Provide the (x, y) coordinate of the cell's center where the given text is located.  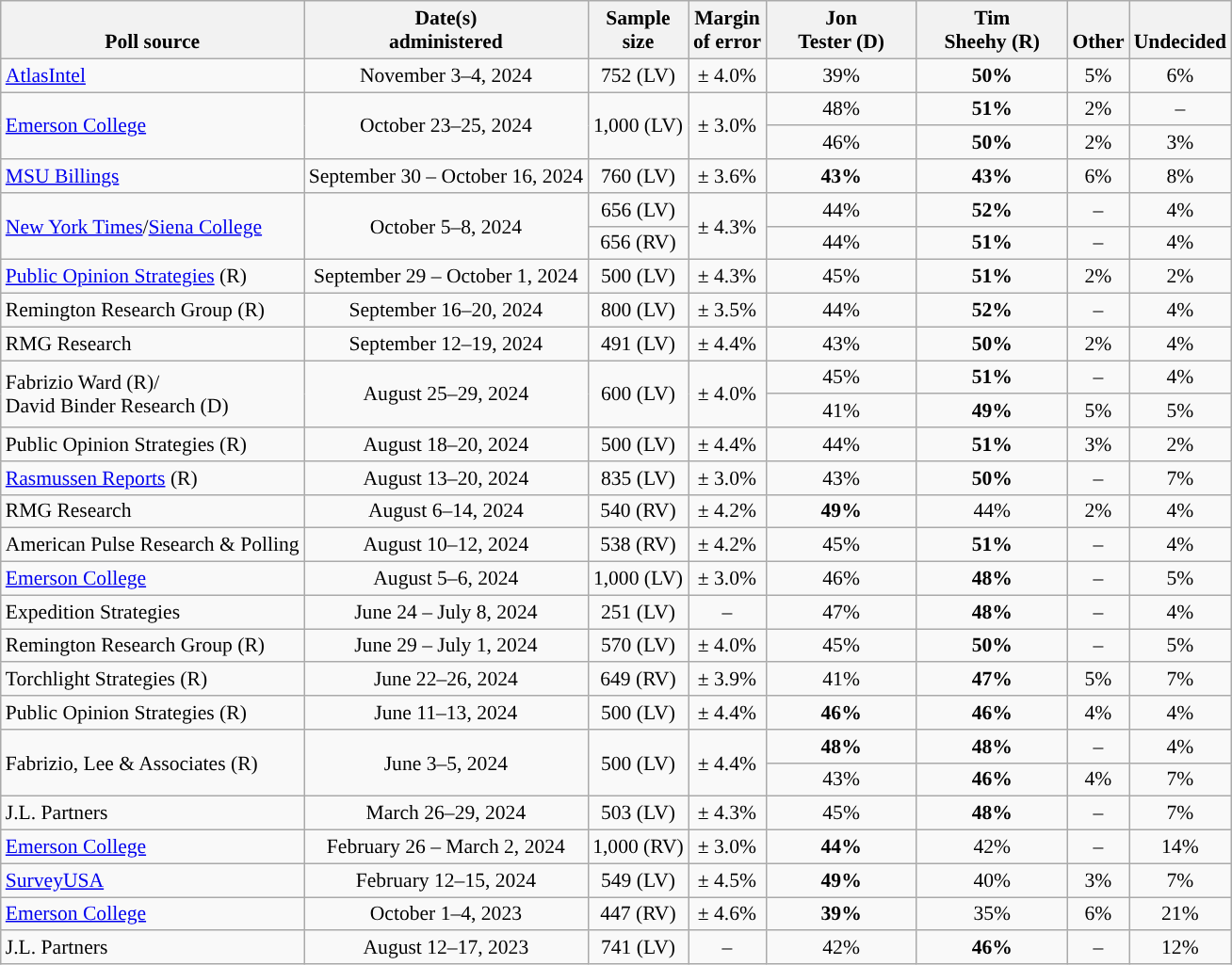
± 3.5% (727, 311)
June 29 – July 1, 2024 (446, 646)
Rasmussen Reports (R) (153, 478)
September 29 – October 1, 2024 (446, 277)
649 (RV) (639, 680)
October 5–8, 2024 (446, 226)
40% (992, 880)
549 (LV) (639, 880)
October 1–4, 2023 (446, 914)
February 12–15, 2024 (446, 880)
760 (LV) (639, 176)
September 30 – October 16, 2024 (446, 176)
October 23–25, 2024 (446, 126)
Fabrizio, Lee & Associates (R) (153, 763)
± 4.5% (727, 880)
Samplesize (639, 30)
June 22–26, 2024 (446, 680)
800 (LV) (639, 311)
Date(s)administered (446, 30)
656 (RV) (639, 243)
21% (1180, 914)
Poll source (153, 30)
491 (LV) (639, 344)
835 (LV) (639, 478)
Expedition Strategies (153, 612)
447 (RV) (639, 914)
AtlasIntel (153, 75)
February 26 – March 2, 2024 (446, 847)
Undecided (1180, 30)
741 (LV) (639, 948)
656 (LV) (639, 210)
± 3.9% (727, 680)
Other (1098, 30)
August 18–20, 2024 (446, 444)
September 16–20, 2024 (446, 311)
14% (1180, 847)
Fabrizio Ward (R)/David Binder Research (D) (153, 394)
June 24 – July 8, 2024 (446, 612)
June 3–5, 2024 (446, 763)
8% (1180, 176)
SurveyUSA (153, 880)
American Pulse Research & Polling (153, 545)
MSU Billings (153, 176)
503 (LV) (639, 813)
12% (1180, 948)
± 4.6% (727, 914)
752 (LV) (639, 75)
Torchlight Strategies (R) (153, 680)
August 6–14, 2024 (446, 511)
540 (RV) (639, 511)
August 25–29, 2024 (446, 394)
1,000 (RV) (639, 847)
August 13–20, 2024 (446, 478)
November 3–4, 2024 (446, 75)
September 12–19, 2024 (446, 344)
570 (LV) (639, 646)
± 3.6% (727, 176)
538 (RV) (639, 545)
Marginof error (727, 30)
JonTester (D) (841, 30)
251 (LV) (639, 612)
August 10–12, 2024 (446, 545)
March 26–29, 2024 (446, 813)
August 5–6, 2024 (446, 579)
TimSheehy (R) (992, 30)
600 (LV) (639, 394)
New York Times/Siena College (153, 226)
August 12–17, 2023 (446, 948)
35% (992, 914)
June 11–13, 2024 (446, 713)
